For the text-containing cell, return its midpoint in (x, y) coordinate format. 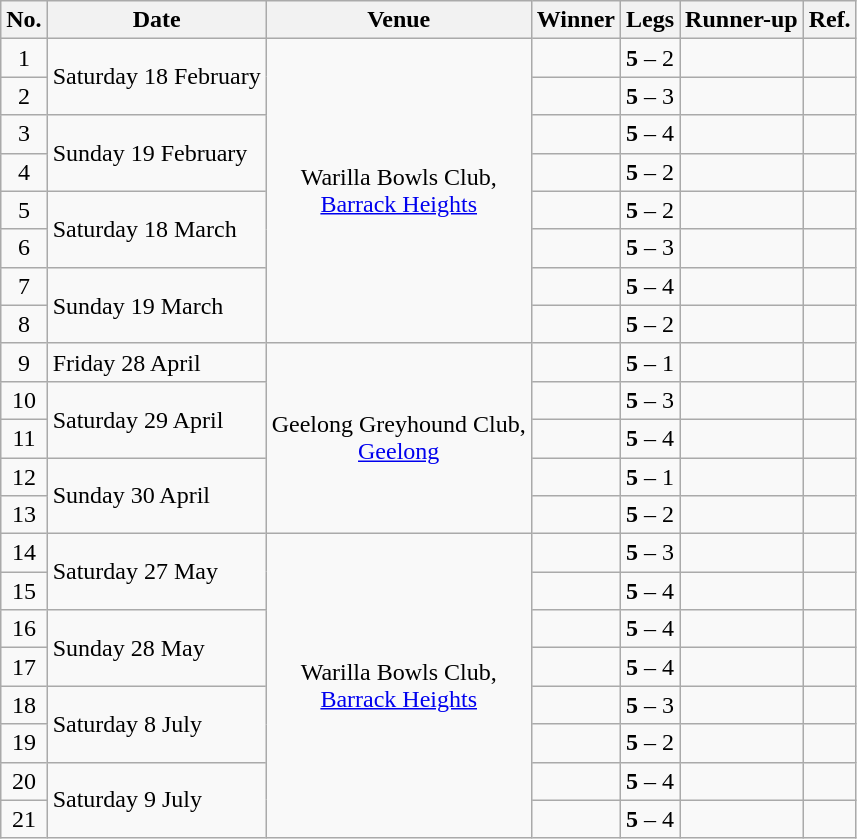
Runner-up (742, 20)
Venue (398, 20)
Saturday 18 February (156, 77)
9 (24, 362)
Saturday 9 July (156, 800)
Sunday 19 March (156, 305)
Sunday 28 May (156, 648)
Geelong Greyhound Club, Geelong (398, 438)
Sunday 19 February (156, 153)
Saturday 29 April (156, 419)
20 (24, 781)
10 (24, 400)
Saturday 8 July (156, 724)
1 (24, 58)
18 (24, 705)
Saturday 27 May (156, 572)
Legs (650, 20)
2 (24, 96)
Ref. (830, 20)
19 (24, 743)
16 (24, 629)
5 (24, 210)
15 (24, 591)
7 (24, 286)
Friday 28 April (156, 362)
3 (24, 134)
6 (24, 248)
11 (24, 438)
8 (24, 324)
4 (24, 172)
Winner (576, 20)
21 (24, 819)
17 (24, 667)
Sunday 30 April (156, 496)
12 (24, 477)
13 (24, 515)
Saturday 18 March (156, 229)
Date (156, 20)
No. (24, 20)
14 (24, 553)
